Detect which cell encompasses the target text, then output its [X, Y] center coordinate. 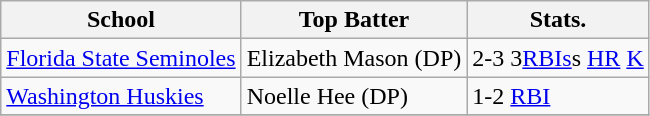
Washington Huskies [121, 96]
Elizabeth Mason (DP) [354, 58]
Top Batter [354, 20]
Stats. [558, 20]
1-2 RBI [558, 96]
Florida State Seminoles [121, 58]
2-3 3RBIss HR K [558, 58]
School [121, 20]
Noelle Hee (DP) [354, 96]
